Detect which cell encompasses the target text, then output its (X, Y) center coordinate. 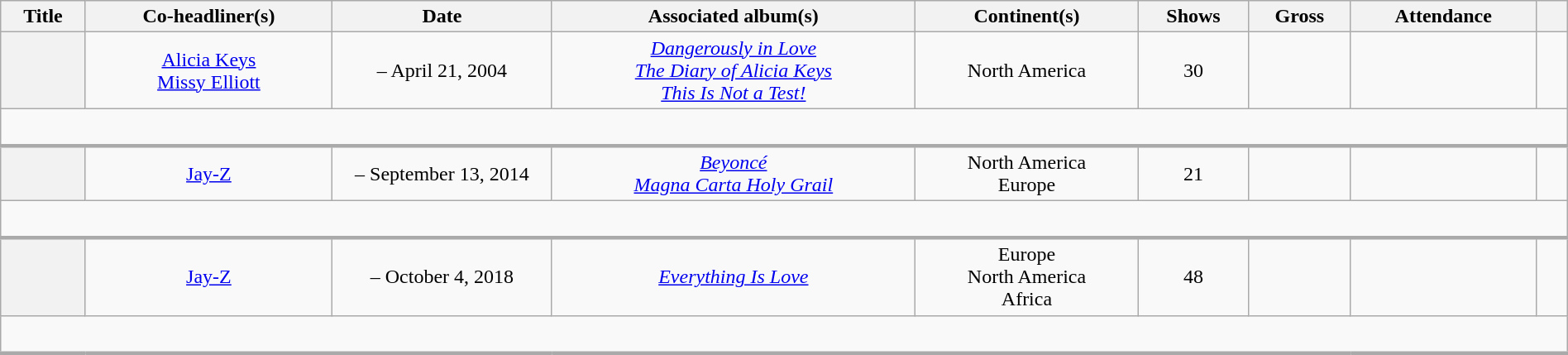
Shows (1193, 17)
North America (1027, 70)
BeyoncéMagna Carta Holy Grail (734, 174)
Everything Is Love (734, 276)
30 (1193, 70)
– April 21, 2004 (442, 70)
48 (1193, 276)
Associated album(s) (734, 17)
Date (442, 17)
21 (1193, 174)
Continent(s) (1027, 17)
Alicia KeysMissy Elliott (208, 70)
Attendance (1443, 17)
– October 4, 2018 (442, 276)
North AmericaEurope (1027, 174)
Title (43, 17)
– September 13, 2014 (442, 174)
Dangerously in LoveThe Diary of Alicia KeysThis Is Not a Test! (734, 70)
Gross (1300, 17)
Co-headliner(s) (208, 17)
EuropeNorth AmericaAfrica (1027, 276)
